Scan for the cell matching the given text and deliver its (X, Y) coordinate at center. 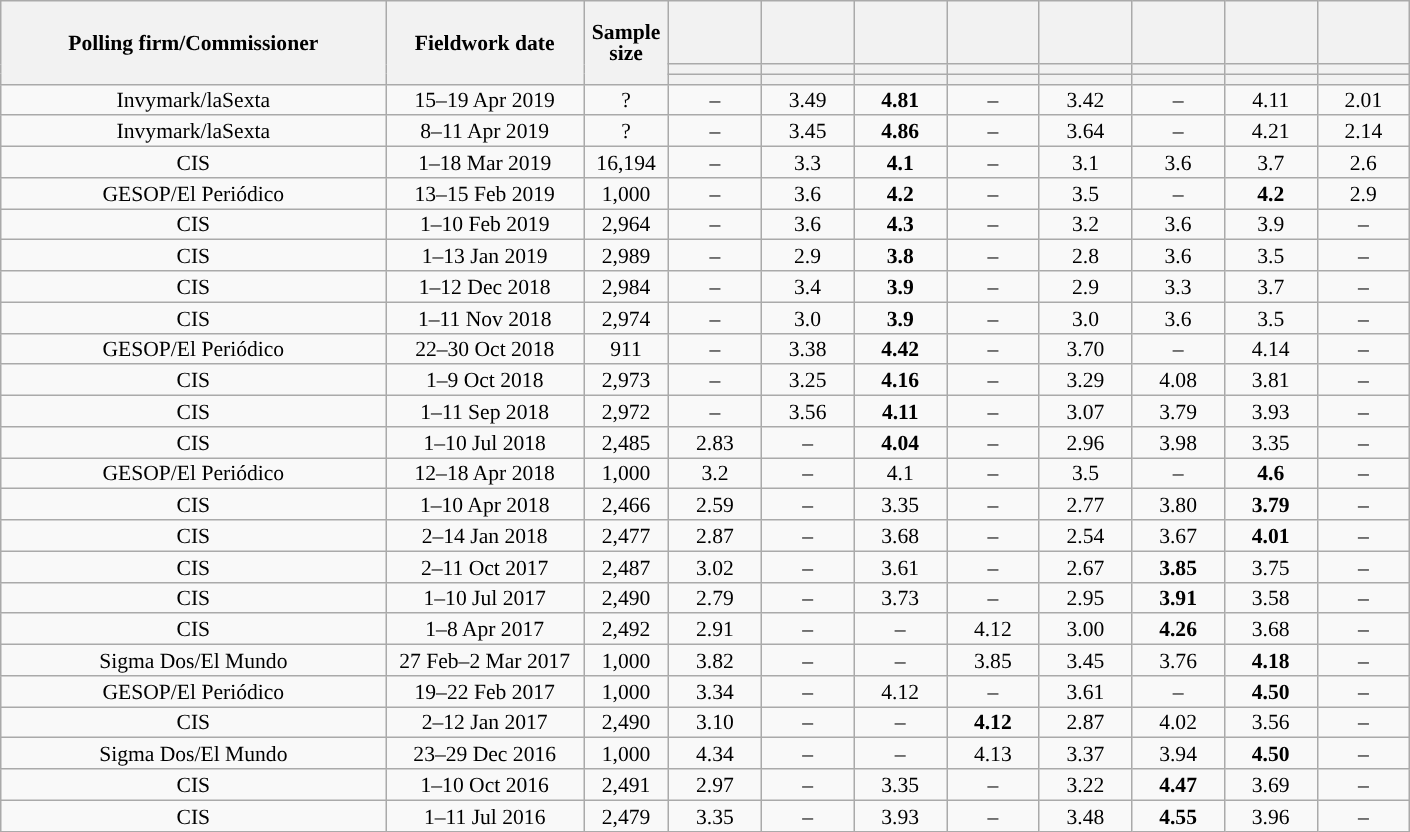
1–11 Sep 2018 (485, 412)
4.18 (1270, 660)
2.59 (716, 504)
16,194 (626, 162)
3.70 (1086, 348)
2.6 (1364, 162)
3.37 (1086, 754)
3.02 (716, 566)
911 (626, 348)
12–18 Apr 2018 (485, 474)
1–10 Apr 2018 (485, 504)
2.83 (716, 442)
2,974 (626, 318)
3.64 (1086, 132)
4.47 (1178, 784)
2.14 (1364, 132)
3.73 (900, 598)
13–15 Feb 2019 (485, 194)
4.81 (900, 100)
4.01 (1270, 536)
15–19 Apr 2019 (485, 100)
1–10 Oct 2016 (485, 784)
Sample size (626, 42)
2.77 (1086, 504)
2,964 (626, 224)
3.94 (1178, 754)
3.82 (716, 660)
2.91 (716, 630)
3.91 (1178, 598)
2.96 (1086, 442)
2,466 (626, 504)
3.22 (1086, 784)
2–11 Oct 2017 (485, 566)
4.3 (900, 224)
8–11 Apr 2019 (485, 132)
1–10 Jul 2017 (485, 598)
3.58 (1270, 598)
27 Feb–2 Mar 2017 (485, 660)
3.8 (900, 256)
1–12 Dec 2018 (485, 286)
3.29 (1086, 380)
1–9 Oct 2018 (485, 380)
3.38 (808, 348)
2,491 (626, 784)
1–13 Jan 2019 (485, 256)
2,984 (626, 286)
2,487 (626, 566)
Polling firm/Commissioner (194, 42)
4.34 (716, 754)
2,973 (626, 380)
3.81 (1270, 380)
2–14 Jan 2018 (485, 536)
2.8 (1086, 256)
1–10 Jul 2018 (485, 442)
3.67 (1178, 536)
2,479 (626, 816)
1–18 Mar 2019 (485, 162)
4.16 (900, 380)
3.10 (716, 722)
2,477 (626, 536)
1–8 Apr 2017 (485, 630)
3.00 (1086, 630)
2,989 (626, 256)
3.25 (808, 380)
3.07 (1086, 412)
3.98 (1178, 442)
3.4 (808, 286)
4.6 (1270, 474)
2.95 (1086, 598)
3.76 (1178, 660)
4.02 (1178, 722)
3.48 (1086, 816)
4.21 (1270, 132)
Fieldwork date (485, 42)
4.86 (900, 132)
2.97 (716, 784)
3.69 (1270, 784)
1–11 Jul 2016 (485, 816)
3.75 (1270, 566)
3.34 (716, 692)
4.14 (1270, 348)
22–30 Oct 2018 (485, 348)
3.42 (1086, 100)
4.42 (900, 348)
2,972 (626, 412)
1–11 Nov 2018 (485, 318)
23–29 Dec 2016 (485, 754)
4.04 (900, 442)
2.54 (1086, 536)
3.1 (1086, 162)
2.79 (716, 598)
4.08 (1178, 380)
4.26 (1178, 630)
4.55 (1178, 816)
19–22 Feb 2017 (485, 692)
3.49 (808, 100)
2,485 (626, 442)
3.80 (1178, 504)
1–10 Feb 2019 (485, 224)
3.96 (1270, 816)
2.01 (1364, 100)
2,492 (626, 630)
2.67 (1086, 566)
2–12 Jan 2017 (485, 722)
4.13 (992, 754)
